Scan for the cell matching the given text and deliver its (x, y) coordinate at center. 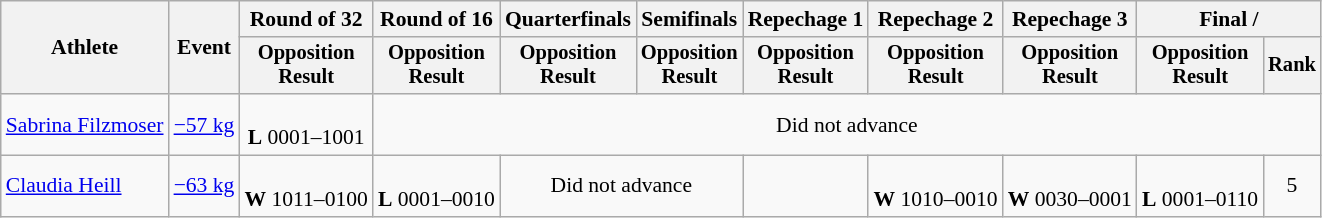
Claudia Heill (85, 186)
5 (1292, 186)
Event (204, 48)
W 0030–0001 (1070, 186)
Repechage 3 (1070, 19)
W 1011–0100 (306, 186)
−57 kg (204, 124)
Rank (1292, 66)
Semifinals (690, 19)
−63 kg (204, 186)
Round of 16 (436, 19)
Sabrina Filzmoser (85, 124)
L 0001–0010 (436, 186)
Round of 32 (306, 19)
Final / (1229, 19)
Athlete (85, 48)
Repechage 1 (806, 19)
Quarterfinals (568, 19)
W 1010–0010 (935, 186)
L 0001–1001 (306, 124)
Repechage 2 (935, 19)
L 0001–0110 (1200, 186)
